From the cell containing the given text, extract its center point as (x, y) coordinate. 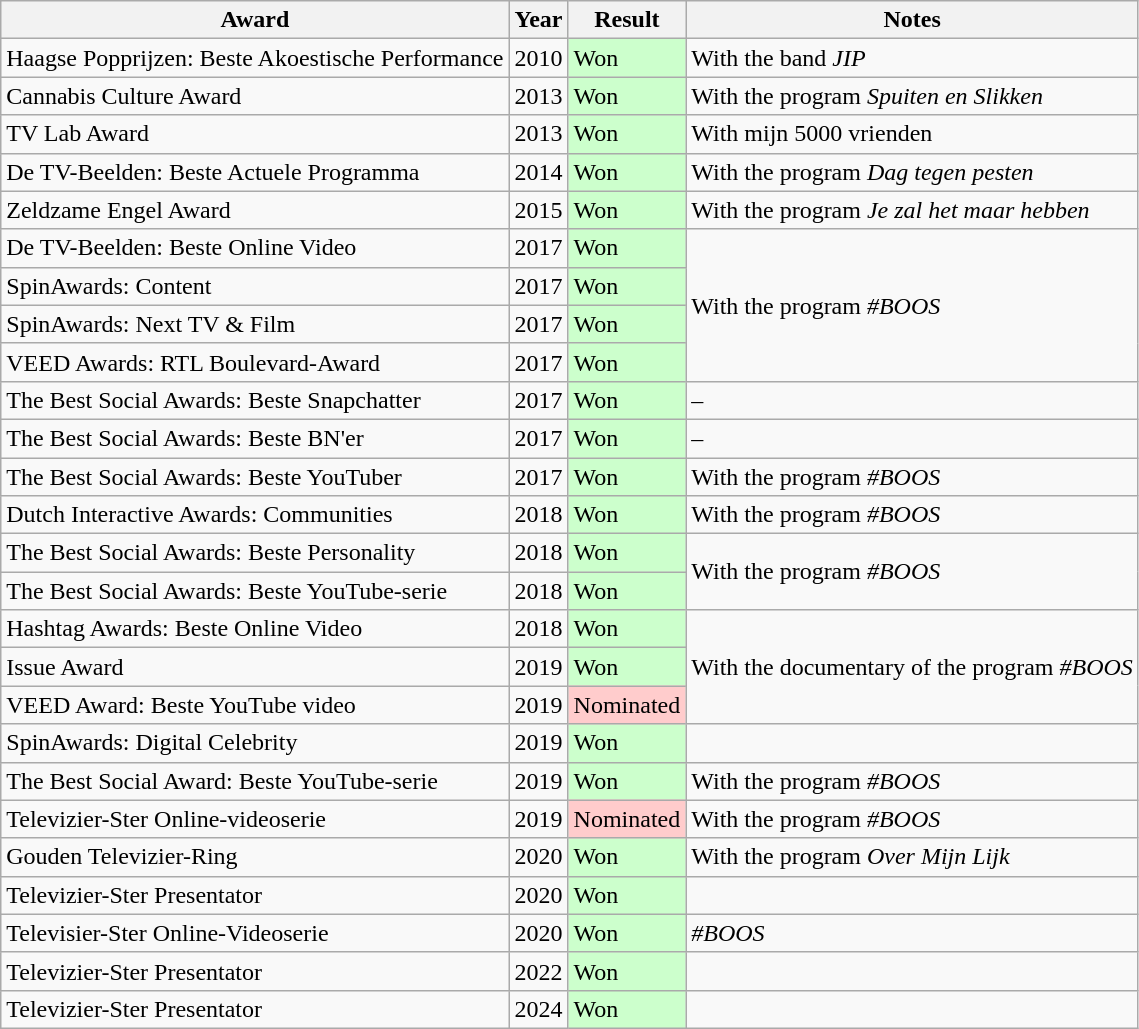
Televizier-Ster Online-videoserie (255, 819)
The Best Social Awards: Beste Personality (255, 553)
Televisier-Ster Online-Videoserie (255, 933)
SpinAwards: Content (255, 286)
2010 (538, 58)
Hashtag Awards: Beste Online Video (255, 629)
The Best Social Awards: Beste YouTuber (255, 477)
De TV-Beelden: Beste Online Video (255, 248)
The Best Social Awards: Beste YouTube-serie (255, 591)
SpinAwards: Digital Celebrity (255, 743)
TV Lab Award (255, 134)
2022 (538, 971)
Gouden Televizier-Ring (255, 857)
The Best Social Award: Beste YouTube-serie (255, 781)
With mijn 5000 vrienden (912, 134)
Dutch Interactive Awards: Communities (255, 515)
2024 (538, 1009)
With the documentary of the program #BOOS (912, 667)
Award (255, 20)
The Best Social Awards: Beste Snapchatter (255, 400)
#BOOS (912, 933)
With the program Over Mijn Lijk (912, 857)
2014 (538, 172)
The Best Social Awards: Beste BN'er (255, 438)
Cannabis Culture Award (255, 96)
Haagse Popprijzen: Beste Akoestische Performance (255, 58)
Result (627, 20)
De TV-Beelden: Beste Actuele Programma (255, 172)
With the program Dag tegen pesten (912, 172)
2015 (538, 210)
Zeldzame Engel Award (255, 210)
Year (538, 20)
VEED Award: Beste YouTube video (255, 705)
SpinAwards: Next TV & Film (255, 324)
Notes (912, 20)
With the program Je zal het maar hebben (912, 210)
With the band JIP (912, 58)
Issue Award (255, 667)
With the program Spuiten en Slikken (912, 96)
VEED Awards: RTL Boulevard-Award (255, 362)
